Capture the cell that displays the provided text and extract its (X, Y) central coordinate. 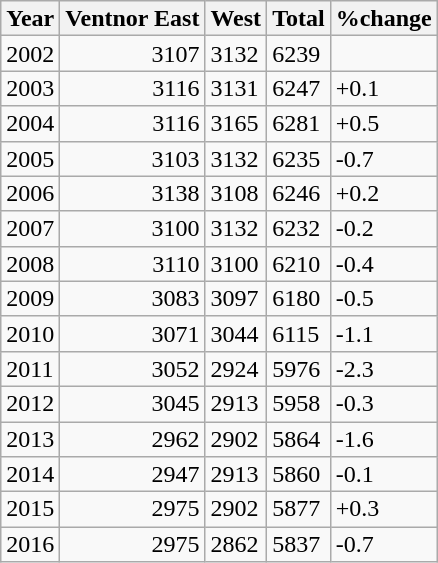
3110 (132, 264)
5976 (299, 368)
3165 (236, 124)
%change (384, 18)
3131 (236, 88)
2012 (30, 404)
6210 (299, 264)
5837 (299, 544)
6247 (299, 88)
2016 (30, 544)
Year (30, 18)
3107 (132, 54)
-0.4 (384, 264)
2962 (132, 440)
3044 (236, 334)
-1.1 (384, 334)
-0.1 (384, 474)
6235 (299, 158)
3103 (132, 158)
Ventnor East (132, 18)
-0.5 (384, 298)
6232 (299, 228)
3052 (132, 368)
West (236, 18)
Total (299, 18)
-1.6 (384, 440)
2005 (30, 158)
2011 (30, 368)
2004 (30, 124)
2924 (236, 368)
3108 (236, 194)
2014 (30, 474)
-0.2 (384, 228)
3071 (132, 334)
5877 (299, 510)
+0.3 (384, 510)
6281 (299, 124)
3045 (132, 404)
6180 (299, 298)
+0.1 (384, 88)
2947 (132, 474)
3083 (132, 298)
+0.2 (384, 194)
+0.5 (384, 124)
2007 (30, 228)
2006 (30, 194)
5860 (299, 474)
5958 (299, 404)
2015 (30, 510)
2003 (30, 88)
2008 (30, 264)
6115 (299, 334)
2002 (30, 54)
2862 (236, 544)
2013 (30, 440)
6239 (299, 54)
2009 (30, 298)
-2.3 (384, 368)
6246 (299, 194)
3097 (236, 298)
-0.3 (384, 404)
3138 (132, 194)
2010 (30, 334)
5864 (299, 440)
